For the text-containing cell, return its midpoint in (x, y) coordinate format. 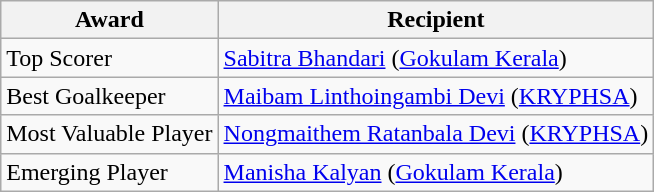
Manisha Kalyan (Gokulam Kerala) (436, 172)
Nongmaithem Ratanbala Devi (KRYPHSA) (436, 134)
Top Scorer (110, 58)
Emerging Player (110, 172)
Sabitra Bhandari (Gokulam Kerala) (436, 58)
Award (110, 20)
Most Valuable Player (110, 134)
Maibam Linthoingambi Devi (KRYPHSA) (436, 96)
Best Goalkeeper (110, 96)
Recipient (436, 20)
